Identify which cell holds the provided text, then report its (X, Y) central coordinate. 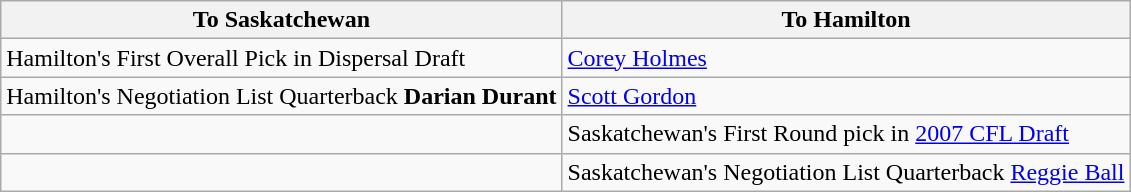
Scott Gordon (846, 96)
To Saskatchewan (282, 20)
Saskatchewan's First Round pick in 2007 CFL Draft (846, 134)
Corey Holmes (846, 58)
To Hamilton (846, 20)
Hamilton's Negotiation List Quarterback Darian Durant (282, 96)
Saskatchewan's Negotiation List Quarterback Reggie Ball (846, 172)
Hamilton's First Overall Pick in Dispersal Draft (282, 58)
